Determine the [x, y] coordinate at the center of the cell enclosing the given text.  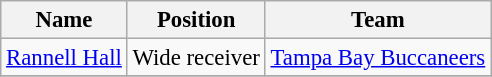
Rannell Hall [64, 58]
Tampa Bay Buccaneers [378, 58]
Position [196, 20]
Name [64, 20]
Wide receiver [196, 58]
Team [378, 20]
